Locate the cell with the specified text and output its [X, Y] center coordinate. 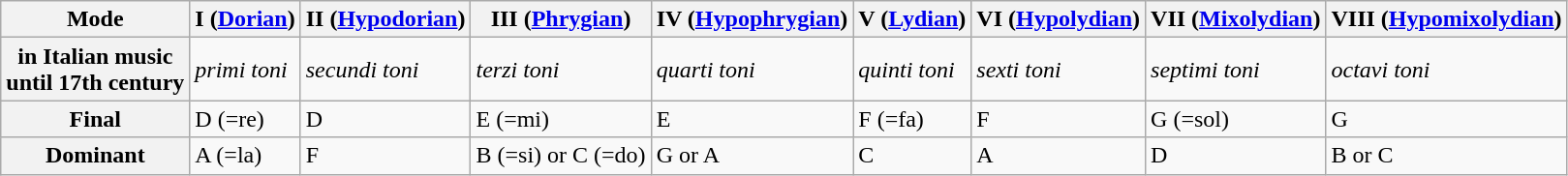
Final [95, 119]
A (=la) [245, 156]
sexti toni [1059, 70]
quinti toni [912, 70]
II (Hypodorian) [385, 19]
A [1059, 156]
VII (Mixolydian) [1236, 19]
C [912, 156]
quarti toni [752, 70]
octavi toni [1447, 70]
Dominant [95, 156]
IV (Hypophrygian) [752, 19]
D (=re) [245, 119]
Mode [95, 19]
III (Phrygian) [561, 19]
G (=sol) [1236, 119]
B or C [1447, 156]
primi toni [245, 70]
G or A [752, 156]
E [752, 119]
VI (Hypolydian) [1059, 19]
I (Dorian) [245, 19]
septimi toni [1236, 70]
F (=fa) [912, 119]
VIII (Hypomixolydian) [1447, 19]
G [1447, 119]
E (=mi) [561, 119]
terzi toni [561, 70]
B (=si) or C (=do) [561, 156]
secundi toni [385, 70]
in Italian musicuntil 17th century [95, 70]
V (Lydian) [912, 19]
